Find where the given text appears and provide that cell's center as (X, Y) coordinate. 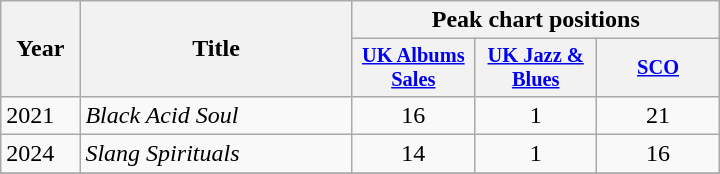
14 (413, 154)
2021 (40, 115)
2024 (40, 154)
Black Acid Soul (216, 115)
Slang Spirituals (216, 154)
UK Albums Sales (413, 68)
Year (40, 49)
SCO (658, 68)
21 (658, 115)
Peak chart positions (536, 20)
UK Jazz & Blues (536, 68)
Title (216, 49)
